From the cell containing the given text, extract its center point as [X, Y] coordinate. 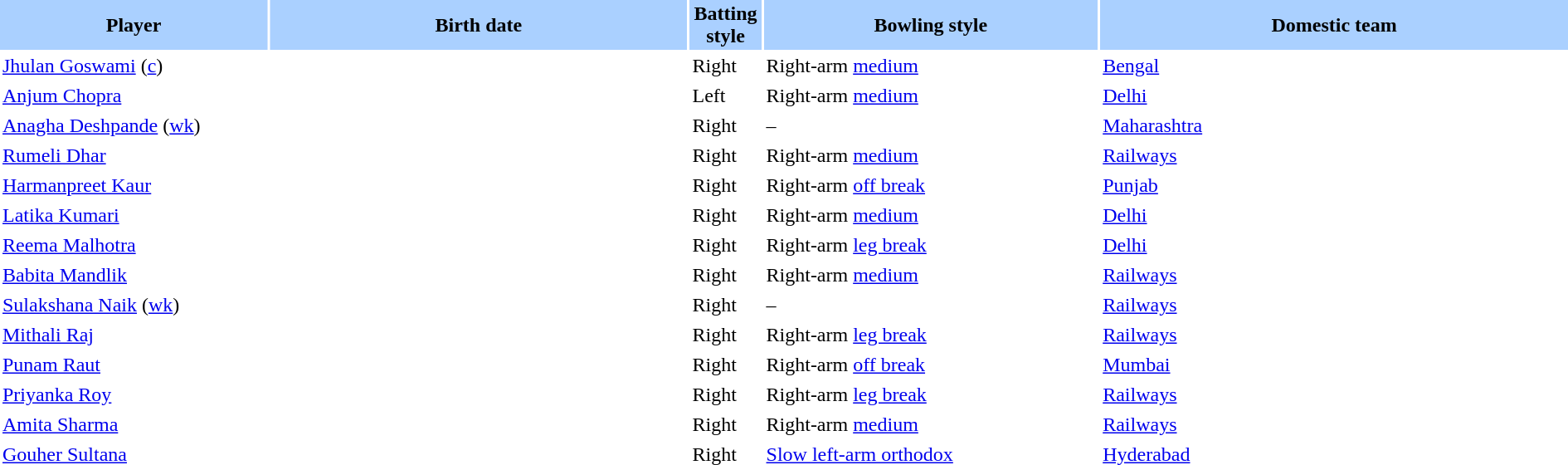
Bowling style [931, 25]
Mumbai [1334, 365]
Reema Malhotra [134, 246]
Anjum Chopra [134, 96]
Rumeli Dhar [134, 156]
Left [725, 96]
Sulakshana Naik (wk) [134, 306]
Babita Mandlik [134, 276]
Mithali Raj [134, 335]
Maharashtra [1334, 126]
Punjab [1334, 186]
Priyanka Roy [134, 395]
Punam Raut [134, 365]
Batting style [725, 25]
Bengal [1334, 66]
Jhulan Goswami (c) [134, 66]
Anagha Deshpande (wk) [134, 126]
Birth date [478, 25]
Latika Kumari [134, 216]
Harmanpreet Kaur [134, 186]
Amita Sharma [134, 425]
Domestic team [1334, 25]
Player [134, 25]
